Output the [x, y] coordinate of the center of the cell containing the given text.  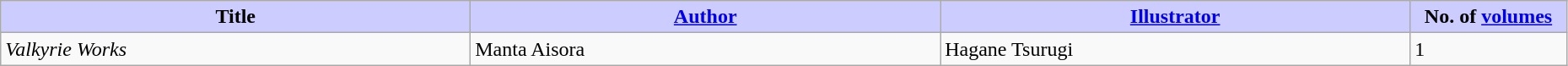
Valkyrie Works [236, 49]
Manta Aisora [705, 49]
1 [1489, 49]
Author [705, 17]
No. of volumes [1489, 17]
Hagane Tsurugi [1176, 49]
Title [236, 17]
Illustrator [1176, 17]
